Determine the [x, y] coordinate at the center of the cell enclosing the given text.  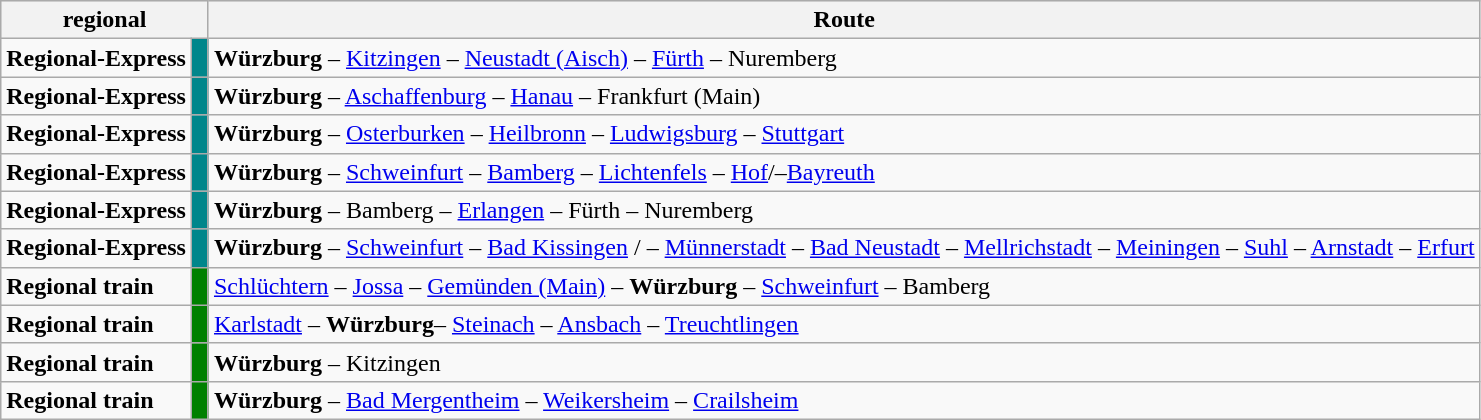
Würzburg – Bad Mergentheim – Weikersheim – Crailsheim [844, 400]
Würzburg – Kitzingen – Neustadt (Aisch) – Fürth – Nuremberg [844, 58]
Schlüchtern – Jossa – Gemünden (Main) – Würzburg – Schweinfurt – Bamberg [844, 286]
Karlstadt – Würzburg– Steinach – Ansbach – Treuchtlingen [844, 324]
Würzburg – Aschaffenburg – Hanau – Frankfurt (Main) [844, 96]
regional [105, 20]
Würzburg – Kitzingen [844, 362]
Route [844, 20]
Würzburg – Bamberg – Erlangen – Fürth – Nuremberg [844, 210]
Würzburg – Schweinfurt – Bamberg – Lichtenfels – Hof/–Bayreuth [844, 172]
Würzburg – Schweinfurt – Bad Kissingen / – Münnerstadt – Bad Neustadt – Mellrichstadt – Meiningen – Suhl – Arnstadt – Erfurt [844, 248]
Würzburg – Osterburken – Heilbronn – Ludwigsburg – Stuttgart [844, 134]
